Capture the cell that displays the provided text and extract its [X, Y] central coordinate. 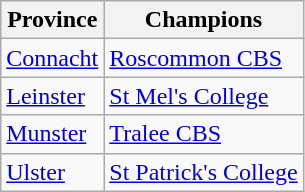
Ulster [52, 172]
Connacht [52, 58]
Tralee CBS [204, 134]
Leinster [52, 96]
Province [52, 20]
St Mel's College [204, 96]
Roscommon CBS [204, 58]
St Patrick's College [204, 172]
Champions [204, 20]
Munster [52, 134]
